Locate the cell with the specified text and output its [x, y] center coordinate. 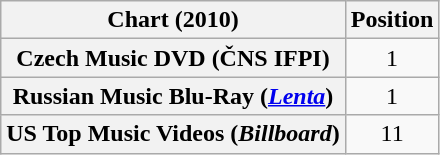
US Top Music Videos (Billboard) [173, 134]
Russian Music Blu-Ray (Lenta) [173, 96]
Chart (2010) [173, 20]
Position [392, 20]
Czech Music DVD (ČNS IFPI) [173, 58]
11 [392, 134]
